Scan for the cell matching the given text and deliver its (X, Y) coordinate at center. 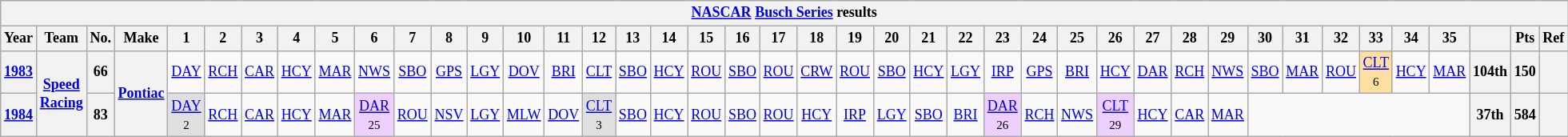
1983 (19, 72)
32 (1342, 38)
CLT29 (1115, 115)
5 (335, 38)
584 (1525, 115)
MLW (525, 115)
12 (600, 38)
CLT (600, 72)
30 (1265, 38)
No. (101, 38)
DAR25 (374, 115)
Pts (1525, 38)
10 (525, 38)
3 (260, 38)
DAR26 (1003, 115)
18 (817, 38)
NSV (449, 115)
33 (1375, 38)
37th (1490, 115)
19 (856, 38)
20 (892, 38)
22 (966, 38)
17 (779, 38)
21 (929, 38)
104th (1490, 72)
CRW (817, 72)
11 (564, 38)
1984 (19, 115)
CLT3 (600, 115)
NASCAR Busch Series results (784, 13)
15 (707, 38)
4 (296, 38)
Make (141, 38)
Pontiac (141, 93)
29 (1228, 38)
Year (19, 38)
66 (101, 72)
150 (1525, 72)
34 (1410, 38)
24 (1039, 38)
DAR (1153, 72)
7 (413, 38)
26 (1115, 38)
DAY (186, 72)
13 (633, 38)
8 (449, 38)
9 (485, 38)
16 (743, 38)
6 (374, 38)
14 (668, 38)
CLT6 (1375, 72)
31 (1303, 38)
35 (1450, 38)
83 (101, 115)
27 (1153, 38)
1 (186, 38)
DAY2 (186, 115)
23 (1003, 38)
Speed Racing (61, 93)
25 (1078, 38)
Team (61, 38)
28 (1190, 38)
Ref (1554, 38)
2 (223, 38)
